Determine the (X, Y) coordinate at the center of the cell enclosing the given text.  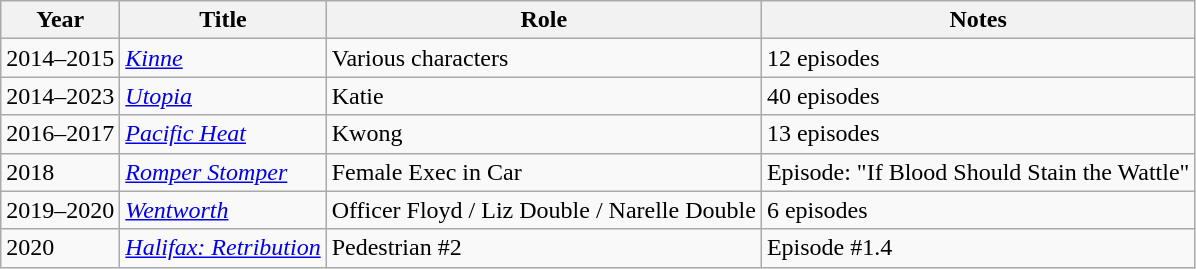
Episode #1.4 (978, 248)
Episode: "If Blood Should Stain the Wattle" (978, 172)
Utopia (223, 96)
2018 (60, 172)
Romper Stomper (223, 172)
Katie (544, 96)
Pedestrian #2 (544, 248)
Halifax: Retribution (223, 248)
12 episodes (978, 58)
2019–2020 (60, 210)
2014–2023 (60, 96)
Various characters (544, 58)
Year (60, 20)
Title (223, 20)
Notes (978, 20)
2020 (60, 248)
Role (544, 20)
Pacific Heat (223, 134)
2014–2015 (60, 58)
Kwong (544, 134)
Officer Floyd / Liz Double / Narelle Double (544, 210)
Female Exec in Car (544, 172)
40 episodes (978, 96)
13 episodes (978, 134)
Wentworth (223, 210)
2016–2017 (60, 134)
Kinne (223, 58)
6 episodes (978, 210)
